Determine the (X, Y) coordinate at the center of the cell enclosing the given text.  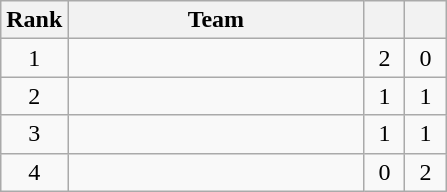
4 (34, 172)
Rank (34, 20)
Team (216, 20)
3 (34, 134)
